For the text-containing cell, return its midpoint in [x, y] coordinate format. 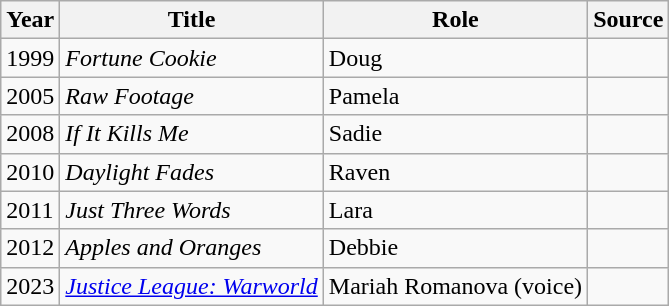
Raw Footage [192, 96]
Daylight Fades [192, 172]
Source [628, 20]
Apples and Oranges [192, 248]
2011 [30, 210]
Raven [455, 172]
Lara [455, 210]
Sadie [455, 134]
2005 [30, 96]
2023 [30, 286]
Debbie [455, 248]
Doug [455, 58]
Title [192, 20]
If It Kills Me [192, 134]
Fortune Cookie [192, 58]
Pamela [455, 96]
Mariah Romanova (voice) [455, 286]
Justice League: Warworld [192, 286]
2010 [30, 172]
Role [455, 20]
2008 [30, 134]
Year [30, 20]
1999 [30, 58]
Just Three Words [192, 210]
2012 [30, 248]
